Determine the (x, y) coordinate at the center of the cell enclosing the given text.  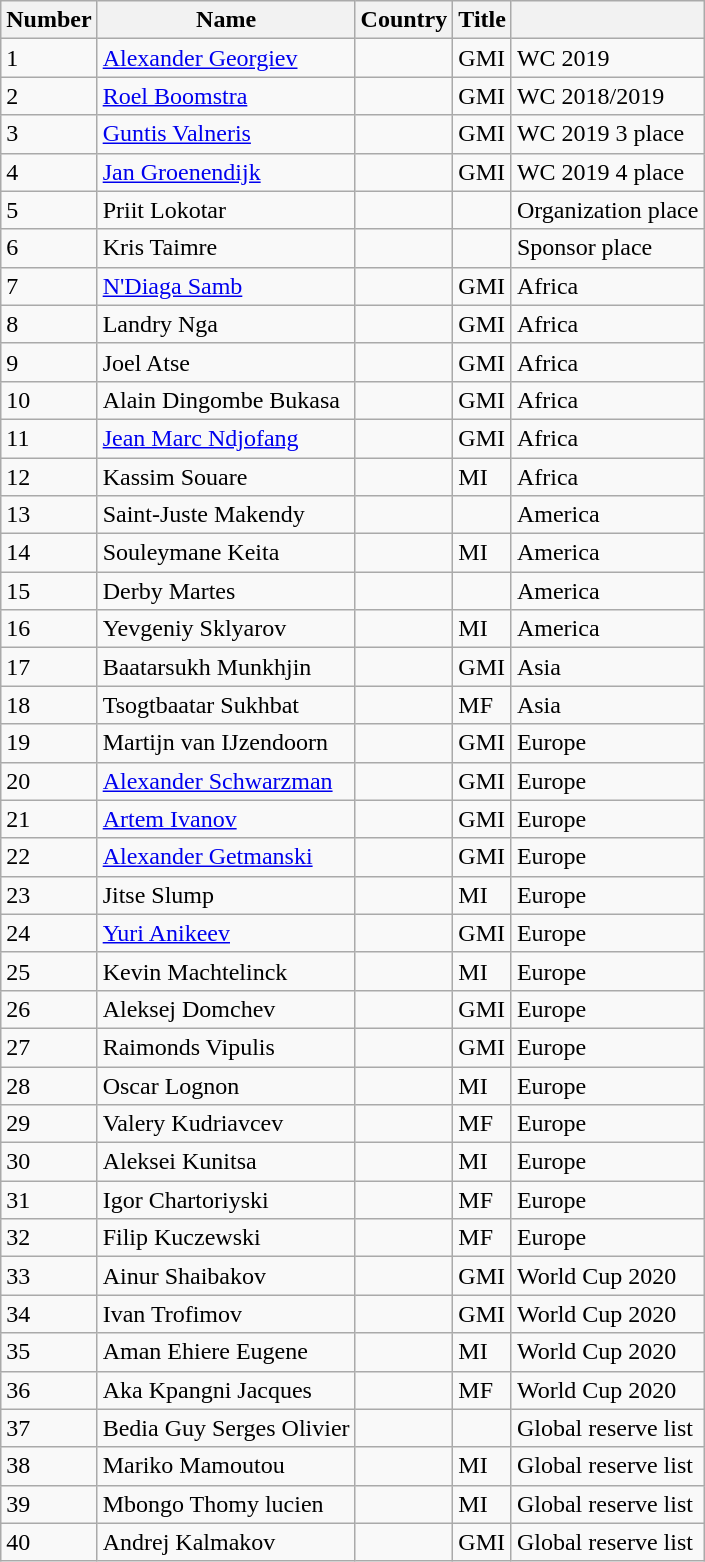
26 (49, 1009)
Kassim Souare (226, 477)
WC 2019 3 place (608, 134)
Valery Kudriavcev (226, 1124)
10 (49, 400)
19 (49, 743)
Title (482, 20)
Organization place (608, 210)
Alain Dingombe Bukasa (226, 400)
Sponsor place (608, 248)
Derby Martes (226, 591)
Oscar Lognon (226, 1085)
33 (49, 1276)
Mbongo Thomy lucien (226, 1504)
22 (49, 857)
Bedia Guy Serges Olivier (226, 1428)
1 (49, 58)
Aka Kpangni Jacques (226, 1390)
Joel Atse (226, 362)
Raimonds Vipulis (226, 1047)
36 (49, 1390)
Aleksej Domchev (226, 1009)
17 (49, 667)
Jitse Slump (226, 895)
9 (49, 362)
Jan Groenendijk (226, 172)
Andrej Kalmakov (226, 1542)
Kris Taimre (226, 248)
12 (49, 477)
Tsogtbaatar Sukhbat (226, 705)
Mariko Mamoutou (226, 1466)
37 (49, 1428)
Yuri Anikeev (226, 933)
Ivan Trofimov (226, 1314)
15 (49, 591)
Ainur Shaibakov (226, 1276)
Number (49, 20)
6 (49, 248)
N'Diaga Samb (226, 286)
Jean Marc Ndjofang (226, 438)
Name (226, 20)
Igor Chartoriyski (226, 1200)
30 (49, 1162)
13 (49, 515)
5 (49, 210)
Aleksei Kunitsa (226, 1162)
16 (49, 629)
21 (49, 819)
8 (49, 324)
Alexander Getmanski (226, 857)
WC 2019 4 place (608, 172)
32 (49, 1238)
Landry Nga (226, 324)
27 (49, 1047)
20 (49, 781)
Martijn van IJzendoorn (226, 743)
35 (49, 1352)
14 (49, 553)
40 (49, 1542)
Filip Kuczewski (226, 1238)
Priit Lokotar (226, 210)
29 (49, 1124)
39 (49, 1504)
Guntis Valneris (226, 134)
WC 2018/2019 (608, 96)
Saint-Juste Makendy (226, 515)
31 (49, 1200)
11 (49, 438)
3 (49, 134)
Artem Ivanov (226, 819)
2 (49, 96)
34 (49, 1314)
18 (49, 705)
Baatarsukh Munkhjin (226, 667)
28 (49, 1085)
Aman Ehiere Eugene (226, 1352)
Roel Boomstra (226, 96)
Kevin Machtelinck (226, 971)
7 (49, 286)
Country (404, 20)
Alexander Schwarzman (226, 781)
4 (49, 172)
23 (49, 895)
25 (49, 971)
38 (49, 1466)
24 (49, 933)
Souleymane Keita (226, 553)
Yevgeniy Sklyarov (226, 629)
WC 2019 (608, 58)
Alexander Georgiev (226, 58)
